Locate the cell with the specified text and output its (X, Y) center coordinate. 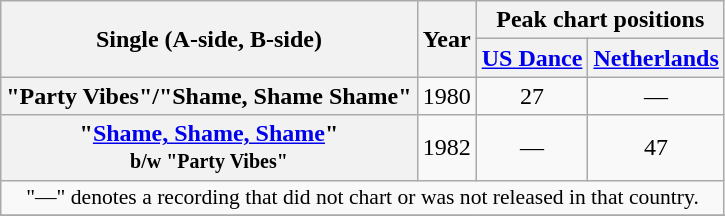
1980 (446, 96)
Single (A-side, B-side) (209, 39)
"Shame, Shame, Shame" b/w "Party Vibes" (209, 148)
"Party Vibes"/"Shame, Shame Shame" (209, 96)
Year (446, 39)
27 (532, 96)
Netherlands (656, 58)
1982 (446, 148)
"—" denotes a recording that did not chart or was not released in that country. (363, 198)
Peak chart positions (600, 20)
47 (656, 148)
US Dance (532, 58)
